Return the (X, Y) coordinate for the center point of the cell that contains the specified text.  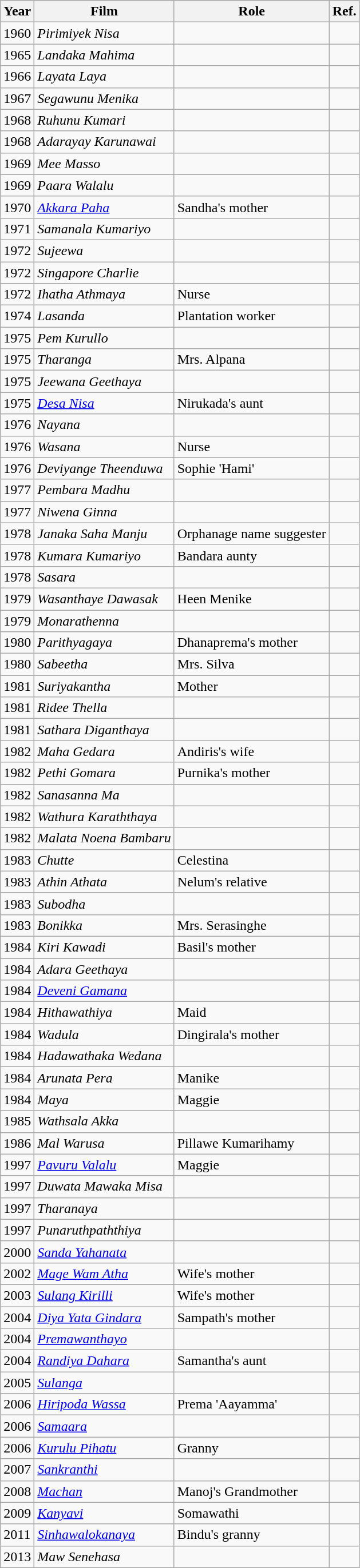
Wathsala Akka (104, 1121)
Randiya Dahara (104, 1361)
Dingirala's mother (252, 1034)
Heen Menike (252, 599)
Sanasanna Ma (104, 795)
2003 (17, 1295)
Film (104, 11)
Sampath's mother (252, 1317)
Adarayay Karunawai (104, 142)
Desa Nisa (104, 403)
Punaruthpaththiya (104, 1230)
2000 (17, 1252)
Sulang Kirilli (104, 1295)
Manoj's Grandmother (252, 1491)
Pillawe Kumarihamy (252, 1143)
Mother (252, 686)
Basil's mother (252, 947)
Paara Walalu (104, 185)
Somawathi (252, 1513)
Arunata Pera (104, 1078)
Sanda Yahanata (104, 1252)
Samanala Kumariyo (104, 229)
1974 (17, 316)
1960 (17, 33)
Pembara Madhu (104, 490)
Maw Senehasa (104, 1557)
Segawunu Menika (104, 98)
Hithawathiya (104, 1013)
Niwena Ginna (104, 512)
Sandha's mother (252, 207)
Mee Masso (104, 164)
Wathura Karaththaya (104, 817)
1967 (17, 98)
2002 (17, 1273)
Pethi Gomara (104, 773)
Monarathenna (104, 620)
2007 (17, 1470)
Jeewana Geethaya (104, 381)
Mrs. Serasinghe (252, 925)
Orphanage name suggester (252, 534)
Subodha (104, 904)
1986 (17, 1143)
Mrs. Silva (252, 664)
Premawanthayo (104, 1339)
Diya Yata Gindara (104, 1317)
Singapore Charlie (104, 273)
Mal Warusa (104, 1143)
Sankranthi (104, 1470)
Bonikka (104, 925)
Sophie 'Hami' (252, 468)
Hiripoda Wassa (104, 1404)
Lasanda (104, 316)
Landaka Mahima (104, 55)
Sasara (104, 577)
1970 (17, 207)
2009 (17, 1513)
Kurulu Pihatu (104, 1448)
2008 (17, 1491)
Nelum's relative (252, 882)
Prema 'Aayamma' (252, 1404)
Duwata Mawaka Misa (104, 1187)
Malata Noena Bambaru (104, 838)
Maya (104, 1100)
Kiri Kawadi (104, 947)
Sinhawalokanaya (104, 1535)
Purnika's mother (252, 773)
Bindu's granny (252, 1535)
Sujeewa (104, 250)
Mrs. Alpana (252, 360)
Year (17, 11)
Sathara Diganthaya (104, 730)
Samaara (104, 1426)
Wadula (104, 1034)
1965 (17, 55)
2013 (17, 1557)
Granny (252, 1448)
Ridee Thella (104, 708)
Maha Gedara (104, 751)
Tharanaya (104, 1208)
Ihatha Athmaya (104, 295)
Bandara aunty (252, 555)
Dhanaprema's mother (252, 643)
Ref. (345, 11)
Kumara Kumariyo (104, 555)
Pavuru Valalu (104, 1165)
Machan (104, 1491)
Celestina (252, 860)
1971 (17, 229)
Athin Athata (104, 882)
Layata Laya (104, 77)
Samantha's aunt (252, 1361)
Suriyakantha (104, 686)
Andiris's wife (252, 751)
Nayana (104, 425)
Ruhunu Kumari (104, 120)
Janaka Saha Manju (104, 534)
Tharanga (104, 360)
Pem Kurullo (104, 338)
Plantation worker (252, 316)
1966 (17, 77)
Role (252, 11)
Akkara Paha (104, 207)
1985 (17, 1121)
Wasanthaye Dawasak (104, 599)
Pirimiyek Nisa (104, 33)
2011 (17, 1535)
Deviyange Theenduwa (104, 468)
Sulanga (104, 1383)
Mage Wam Atha (104, 1273)
Wasana (104, 447)
2005 (17, 1383)
Nirukada's aunt (252, 403)
Hadawathaka Wedana (104, 1056)
Chutte (104, 860)
Sabeetha (104, 664)
Maid (252, 1013)
Manike (252, 1078)
Parithyagaya (104, 643)
Kanyavi (104, 1513)
Adara Geethaya (104, 969)
Deveni Gamana (104, 991)
